Determine the [X, Y] coordinate at the center of the cell enclosing the given text.  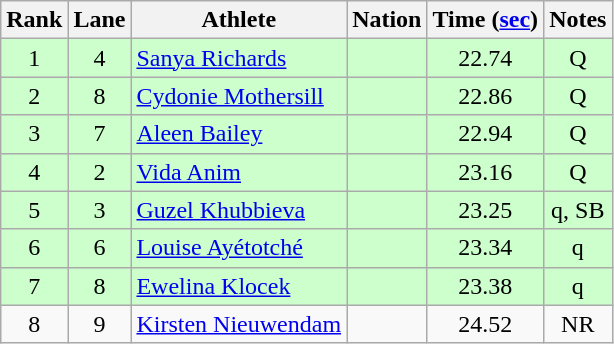
23.34 [486, 248]
24.52 [486, 324]
Guzel Khubbieva [239, 210]
Rank [34, 20]
Aleen Bailey [239, 134]
1 [34, 58]
22.74 [486, 58]
Lane [100, 20]
5 [34, 210]
Notes [578, 20]
Ewelina Klocek [239, 286]
23.25 [486, 210]
22.94 [486, 134]
q, SB [578, 210]
23.16 [486, 172]
9 [100, 324]
Vida Anim [239, 172]
23.38 [486, 286]
Athlete [239, 20]
22.86 [486, 96]
Nation [387, 20]
Time (sec) [486, 20]
Cydonie Mothersill [239, 96]
Sanya Richards [239, 58]
NR [578, 324]
Kirsten Nieuwendam [239, 324]
Louise Ayétotché [239, 248]
